Return the (X, Y) coordinate for the center point of the cell that contains the specified text.  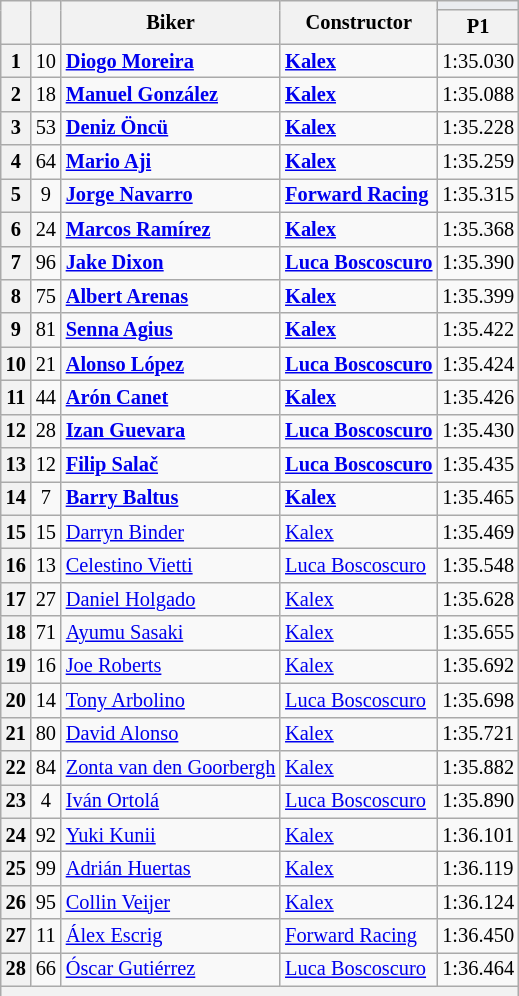
Daniel Holgado (170, 599)
Óscar Gutiérrez (170, 969)
Constructor (358, 22)
1:36.101 (478, 835)
1:35.424 (478, 364)
1:35.721 (478, 734)
64 (46, 162)
53 (46, 128)
1:35.430 (478, 431)
1:36.119 (478, 868)
5 (16, 195)
92 (46, 835)
1:35.259 (478, 162)
Arón Canet (170, 397)
19 (16, 666)
Mario Aji (170, 162)
1 (16, 61)
Diogo Moreira (170, 61)
1:35.882 (478, 767)
95 (46, 902)
8 (16, 296)
1:35.698 (478, 700)
80 (46, 734)
1:36.124 (478, 902)
Zonta van den Goorbergh (170, 767)
3 (16, 128)
David Alonso (170, 734)
1:35.628 (478, 599)
1:35.655 (478, 633)
26 (16, 902)
99 (46, 868)
23 (16, 801)
1:35.548 (478, 565)
1:35.426 (478, 397)
1:35.390 (478, 263)
1:35.399 (478, 296)
84 (46, 767)
20 (16, 700)
17 (16, 599)
1:35.465 (478, 498)
P1 (478, 27)
6 (16, 229)
Senna Agius (170, 330)
Manuel González (170, 94)
Yuki Kunii (170, 835)
75 (46, 296)
71 (46, 633)
Marcos Ramírez (170, 229)
Ayumu Sasaki (170, 633)
44 (46, 397)
Filip Salač (170, 465)
1:35.088 (478, 94)
Adrián Huertas (170, 868)
Alonso López (170, 364)
1:35.890 (478, 801)
Tony Arbolino (170, 700)
Darryn Binder (170, 532)
Barry Baltus (170, 498)
1:35.228 (478, 128)
1:35.368 (478, 229)
96 (46, 263)
2 (16, 94)
Biker (170, 22)
Jake Dixon (170, 263)
25 (16, 868)
Iván Ortolá (170, 801)
66 (46, 969)
1:35.422 (478, 330)
1:36.450 (478, 936)
Jorge Navarro (170, 195)
Albert Arenas (170, 296)
Collin Veijer (170, 902)
81 (46, 330)
1:36.464 (478, 969)
22 (16, 767)
Izan Guevara (170, 431)
Álex Escrig (170, 936)
1:35.692 (478, 666)
1:35.435 (478, 465)
1:35.315 (478, 195)
Joe Roberts (170, 666)
Celestino Vietti (170, 565)
1:35.030 (478, 61)
Deniz Öncü (170, 128)
1:35.469 (478, 532)
